Return (X, Y) of the center of cell containing provided text 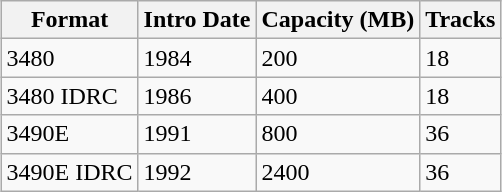
Capacity (MB) (338, 20)
3490E IDRC (70, 172)
3490E (70, 134)
Format (70, 20)
3480 IDRC (70, 96)
3480 (70, 58)
1991 (197, 134)
1986 (197, 96)
2400 (338, 172)
Tracks (460, 20)
Intro Date (197, 20)
200 (338, 58)
800 (338, 134)
1984 (197, 58)
400 (338, 96)
1992 (197, 172)
